Find where the given text appears and provide that cell's center as (X, Y) coordinate. 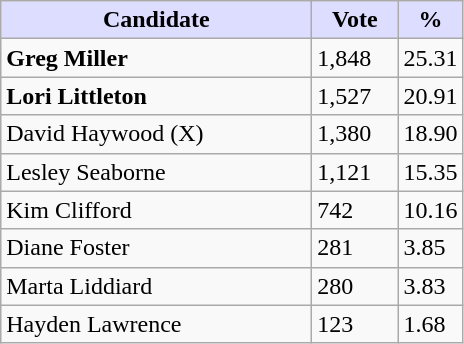
3.83 (430, 286)
1,848 (355, 58)
742 (355, 210)
% (430, 20)
Candidate (156, 20)
Kim Clifford (156, 210)
280 (355, 286)
Greg Miller (156, 58)
Marta Liddiard (156, 286)
18.90 (430, 134)
David Haywood (X) (156, 134)
10.16 (430, 210)
Lori Littleton (156, 96)
15.35 (430, 172)
1,121 (355, 172)
25.31 (430, 58)
Diane Foster (156, 248)
1,527 (355, 96)
123 (355, 324)
1,380 (355, 134)
1.68 (430, 324)
Vote (355, 20)
281 (355, 248)
20.91 (430, 96)
Lesley Seaborne (156, 172)
3.85 (430, 248)
Hayden Lawrence (156, 324)
